Scan for the cell matching the given text and deliver its (x, y) coordinate at center. 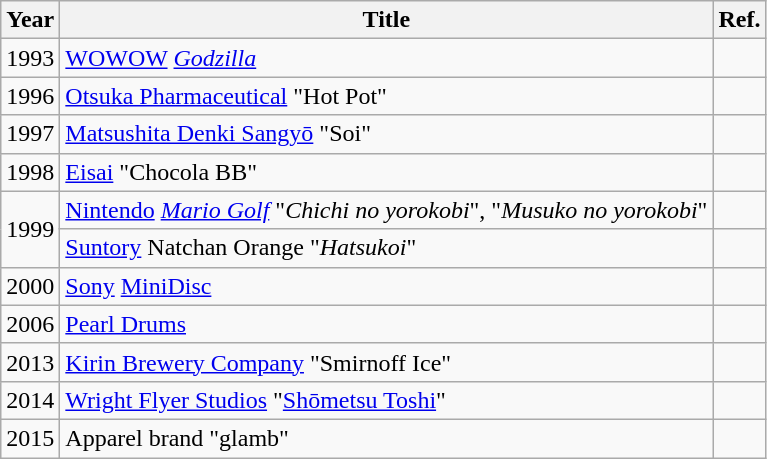
1998 (30, 172)
2014 (30, 400)
Kirin Brewery Company "Smirnoff Ice" (386, 362)
1997 (30, 134)
Title (386, 20)
Nintendo Mario Golf "Chichi no yorokobi", "Musuko no yorokobi" (386, 210)
1993 (30, 58)
Otsuka Pharmaceutical "Hot Pot" (386, 96)
2000 (30, 286)
2015 (30, 438)
1999 (30, 229)
Ref. (740, 20)
2006 (30, 324)
WOWOW Godzilla (386, 58)
Matsushita Denki Sangyō "Soi" (386, 134)
Apparel brand "glamb" (386, 438)
Pearl Drums (386, 324)
Sony MiniDisc (386, 286)
Wright Flyer Studios "Shōmetsu Toshi" (386, 400)
Suntory Natchan Orange "Hatsukoi" (386, 248)
Year (30, 20)
2013 (30, 362)
1996 (30, 96)
Eisai "Chocola BB" (386, 172)
